Return [x, y] of the center of cell containing provided text 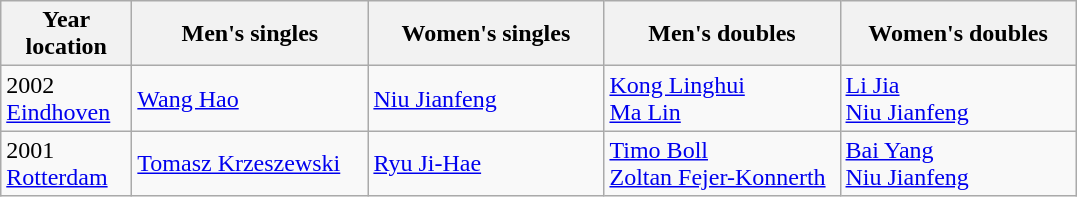
Year location [66, 34]
Timo Boll Zoltan Fejer-Konnerth [722, 164]
Kong Linghui Ma Lin [722, 98]
2002 Eindhoven [66, 98]
Bai Yang Niu Jianfeng [958, 164]
Wang Hao [250, 98]
Women's doubles [958, 34]
Men's singles [250, 34]
Ryu Ji-Hae [486, 164]
Niu Jianfeng [486, 98]
2001 Rotterdam [66, 164]
Women's singles [486, 34]
Li Jia Niu Jianfeng [958, 98]
Tomasz Krzeszewski [250, 164]
Men's doubles [722, 34]
